Capture the cell that displays the provided text and extract its [x, y] central coordinate. 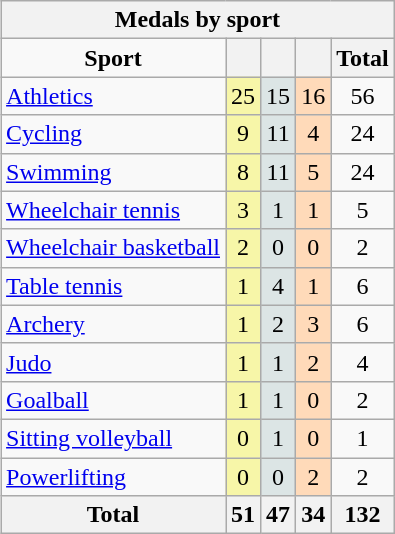
Archery [114, 324]
Judo [114, 362]
8 [244, 172]
Powerlifting [114, 477]
Athletics [114, 96]
Goalball [114, 400]
47 [278, 515]
15 [278, 96]
Table tennis [114, 286]
Cycling [114, 134]
Wheelchair tennis [114, 210]
132 [363, 515]
Wheelchair basketball [114, 248]
Swimming [114, 172]
Sitting volleyball [114, 438]
16 [314, 96]
51 [244, 515]
9 [244, 134]
34 [314, 515]
Medals by sport [198, 20]
Sport [114, 58]
25 [244, 96]
56 [363, 96]
